Identify which cell holds the provided text, then report its (X, Y) central coordinate. 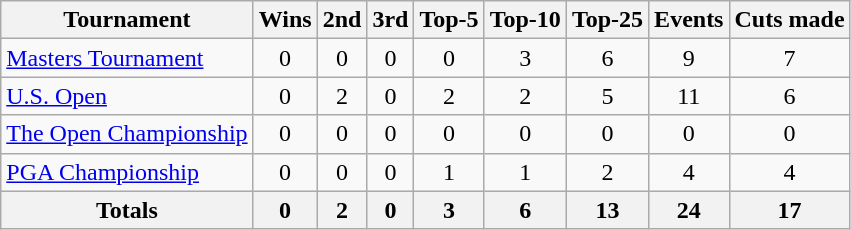
5 (607, 96)
Tournament (127, 20)
Masters Tournament (127, 58)
Top-5 (449, 20)
Wins (285, 20)
24 (689, 210)
Cuts made (790, 20)
9 (689, 58)
11 (689, 96)
2nd (342, 20)
Top-25 (607, 20)
3rd (390, 20)
PGA Championship (127, 172)
Events (689, 20)
17 (790, 210)
Top-10 (525, 20)
The Open Championship (127, 134)
Totals (127, 210)
U.S. Open (127, 96)
13 (607, 210)
7 (790, 58)
